Locate the cell with the specified text and output its (X, Y) center coordinate. 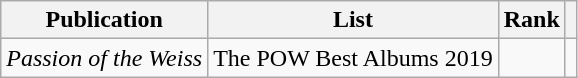
Publication (104, 20)
Passion of the Weiss (104, 58)
Rank (532, 20)
List (354, 20)
The POW Best Albums 2019 (354, 58)
